Provide the (x, y) coordinate of the cell's center where the given text is located.  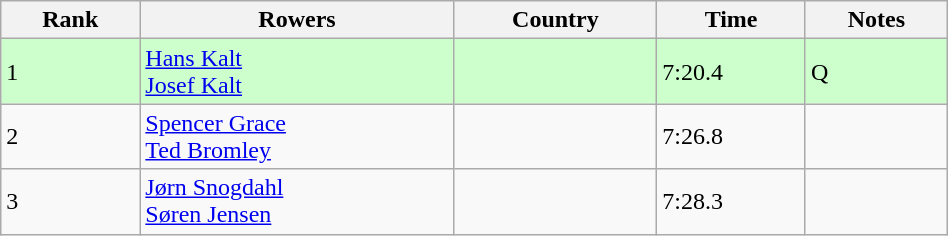
Time (732, 20)
7:28.3 (732, 202)
Country (556, 20)
Spencer GraceTed Bromley (297, 136)
3 (70, 202)
Q (876, 72)
2 (70, 136)
7:20.4 (732, 72)
Jørn SnogdahlSøren Jensen (297, 202)
Hans KaltJosef Kalt (297, 72)
1 (70, 72)
Rank (70, 20)
7:26.8 (732, 136)
Rowers (297, 20)
Notes (876, 20)
